Search for the cell housing the specified text and yield its [X, Y] center coordinate. 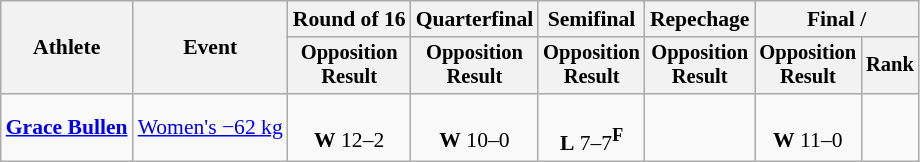
Repechage [700, 19]
W 11–0 [808, 128]
Semifinal [592, 19]
Women's −62 kg [210, 128]
W 12–2 [350, 128]
Athlete [67, 48]
Rank [890, 66]
Grace Bullen [67, 128]
Quarterfinal [475, 19]
L 7–7F [592, 128]
Event [210, 48]
Round of 16 [350, 19]
Final / [836, 19]
W 10–0 [475, 128]
